Capture the cell that displays the provided text and extract its [x, y] central coordinate. 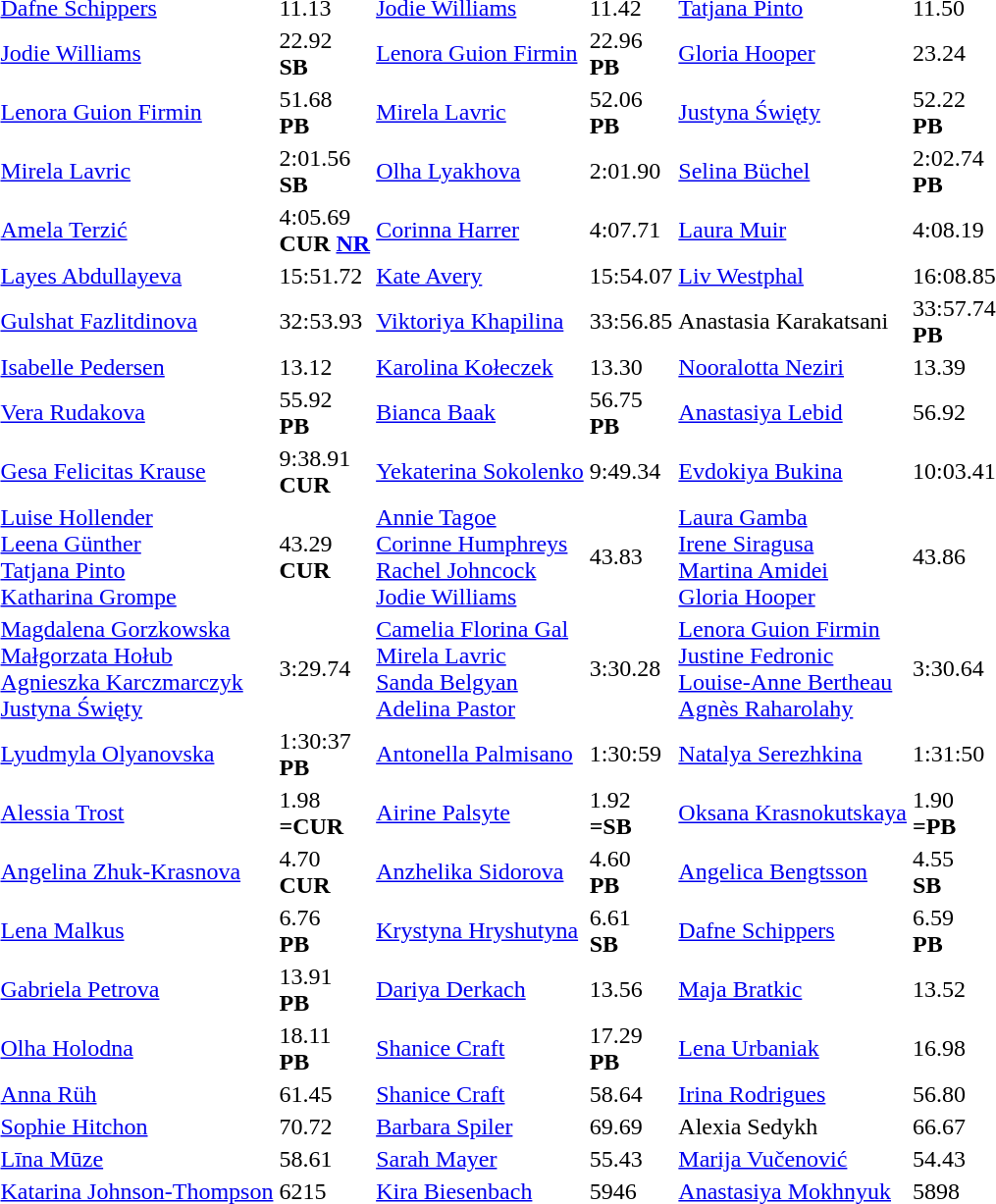
15:54.07 [631, 276]
15:51.72 [325, 276]
4:05.69CUR NR [325, 230]
9:49.34 [631, 471]
Barbara Spiler [481, 1126]
Anastasia Karakatsani [793, 322]
Lenora Guion FirminJustine FedronicLouise-Anne BertheauAgnès Raharolahy [793, 669]
Viktoriya Khapilina [481, 322]
Kate Avery [481, 276]
Angelica Bengtsson [793, 871]
4.60PB [631, 871]
Olha Lyakhova [481, 171]
1.92=SB [631, 812]
Krystyna Hryshutyna [481, 930]
Maja Bratkic [793, 989]
32:53.93 [325, 322]
17.29PB [631, 1048]
52.06PB [631, 112]
1:30:37PB [325, 754]
Oksana Krasnokutskaya [793, 812]
Liv Westphal [793, 276]
43.83 [631, 557]
3:29.74 [325, 669]
55.43 [631, 1159]
9:38.91CUR [325, 471]
22.96PB [631, 53]
51.68PB [325, 112]
Lenora Guion Firmin [481, 53]
Yekaterina Sokolenko [481, 471]
Nooralotta Neziri [793, 367]
Annie TagoeCorinne HumphreysRachel JohncockJodie Williams [481, 557]
58.61 [325, 1159]
6.61SB [631, 930]
Selina Büchel [793, 171]
3:30.28 [631, 669]
13.12 [325, 367]
Anastasiya Lebid [793, 412]
Irina Rodrigues [793, 1094]
Marija Vučenović [793, 1159]
2:01.90 [631, 171]
6.76PB [325, 930]
Gloria Hooper [793, 53]
2:01.56SB [325, 171]
Laura GambaIrene SiragusaMartina AmideiGloria Hooper [793, 557]
Bianca Baak [481, 412]
Corinna Harrer [481, 230]
Airine Palsyte [481, 812]
13.30 [631, 367]
Mirela Lavric [481, 112]
43.29CUR [325, 557]
4.70CUR [325, 871]
13.91PB [325, 989]
56.75PB [631, 412]
69.69 [631, 1126]
13.56 [631, 989]
70.72 [325, 1126]
Lena Urbaniak [793, 1048]
22.92SB [325, 53]
Dafne Schippers [793, 930]
Alexia Sedykh [793, 1126]
Dariya Derkach [481, 989]
Camelia Florina GalMirela LavricSanda BelgyanAdelina Pastor [481, 669]
58.64 [631, 1094]
33:56.85 [631, 322]
4:07.71 [631, 230]
Anzhelika Sidorova [481, 871]
18.11PB [325, 1048]
55.92PB [325, 412]
Laura Muir [793, 230]
Evdokiya Bukina [793, 471]
1.98=CUR [325, 812]
Natalya Serezhkina [793, 754]
Antonella Palmisano [481, 754]
Justyna Święty [793, 112]
61.45 [325, 1094]
Sarah Mayer [481, 1159]
Karolina Kołeczek [481, 367]
1:30:59 [631, 754]
